Identify which cell holds the provided text, then report its [X, Y] central coordinate. 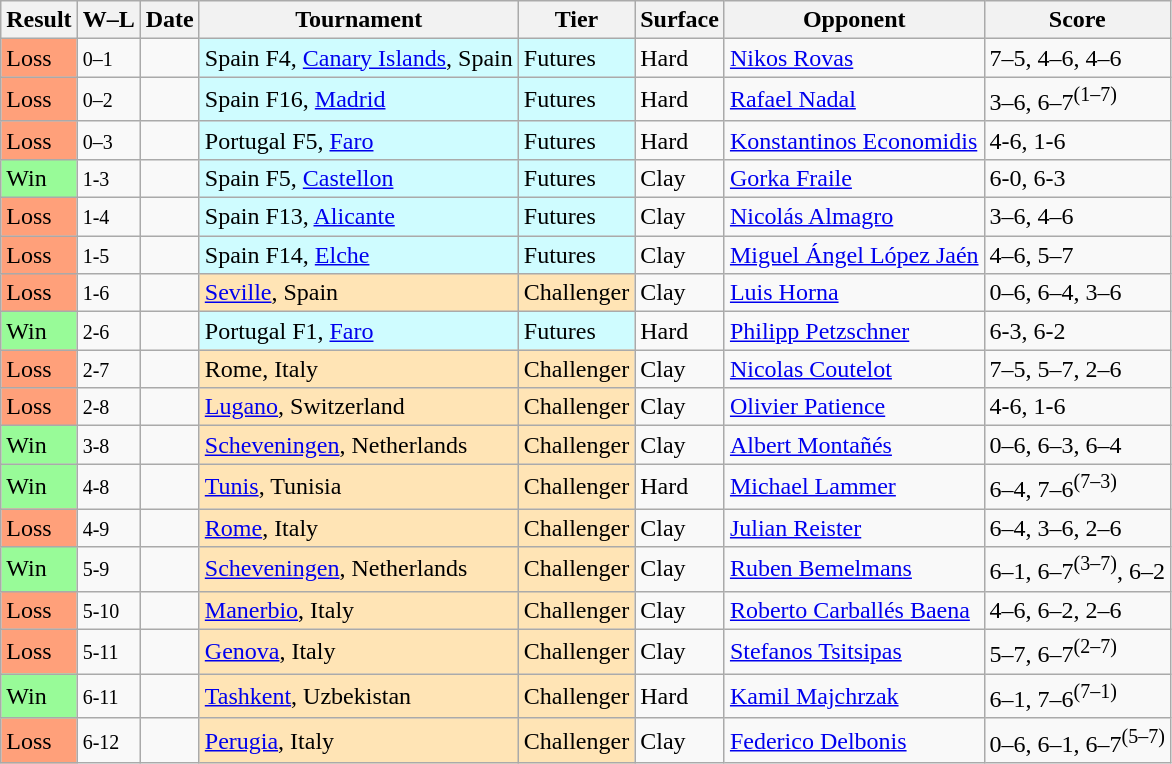
Gorka Fraile [854, 178]
Nikos Rovas [854, 58]
6–1, 6–7(3–7), 6–2 [1077, 570]
0–6, 6–4, 3–6 [1077, 293]
Olivier Patience [854, 407]
Luis Horna [854, 293]
1-5 [108, 255]
5–7, 6–7(2–7) [1077, 652]
4-8 [108, 486]
Roberto Carballés Baena [854, 610]
1-3 [108, 178]
0–1 [108, 58]
6–4, 7–6(7–3) [1077, 486]
3-8 [108, 445]
Michael Lammer [854, 486]
3–6, 4–6 [1077, 217]
Tashkent, Uzbekistan [358, 696]
7–5, 4–6, 4–6 [1077, 58]
0–6, 6–1, 6–7(5–7) [1077, 740]
Portugal F1, Faro [358, 331]
Perugia, Italy [358, 740]
4-9 [108, 528]
5-11 [108, 652]
Konstantinos Economidis [854, 140]
2-6 [108, 331]
W–L [108, 20]
3–6, 6–7(1–7) [1077, 100]
Manerbio, Italy [358, 610]
4–6, 5–7 [1077, 255]
Tier [576, 20]
Opponent [854, 20]
Stefanos Tsitsipas [854, 652]
Tournament [358, 20]
Spain F14, Elche [358, 255]
0–6, 6–3, 6–4 [1077, 445]
Spain F5, Castellon [358, 178]
4–6, 6–2, 2–6 [1077, 610]
Philipp Petzschner [854, 331]
Julian Reister [854, 528]
6–4, 3–6, 2–6 [1077, 528]
Rafael Nadal [854, 100]
6-11 [108, 696]
6-3, 6-2 [1077, 331]
0–2 [108, 100]
6–1, 7–6(7–1) [1077, 696]
Seville, Spain [358, 293]
2-8 [108, 407]
Nicolas Coutelot [854, 369]
6-12 [108, 740]
Miguel Ángel López Jaén [854, 255]
7–5, 5–7, 2–6 [1077, 369]
Score [1077, 20]
1-4 [108, 217]
Date [170, 20]
6-0, 6-3 [1077, 178]
Albert Montañés [854, 445]
Spain F4, Canary Islands, Spain [358, 58]
Result [39, 20]
Nicolás Almagro [854, 217]
2-7 [108, 369]
5-9 [108, 570]
Ruben Bemelmans [854, 570]
Federico Delbonis [854, 740]
Spain F13, Alicante [358, 217]
Lugano, Switzerland [358, 407]
Surface [680, 20]
5-10 [108, 610]
Spain F16, Madrid [358, 100]
1-6 [108, 293]
Genova, Italy [358, 652]
Portugal F5, Faro [358, 140]
Kamil Majchrzak [854, 696]
Tunis, Tunisia [358, 486]
0–3 [108, 140]
